For the text-containing cell, return its midpoint in (x, y) coordinate format. 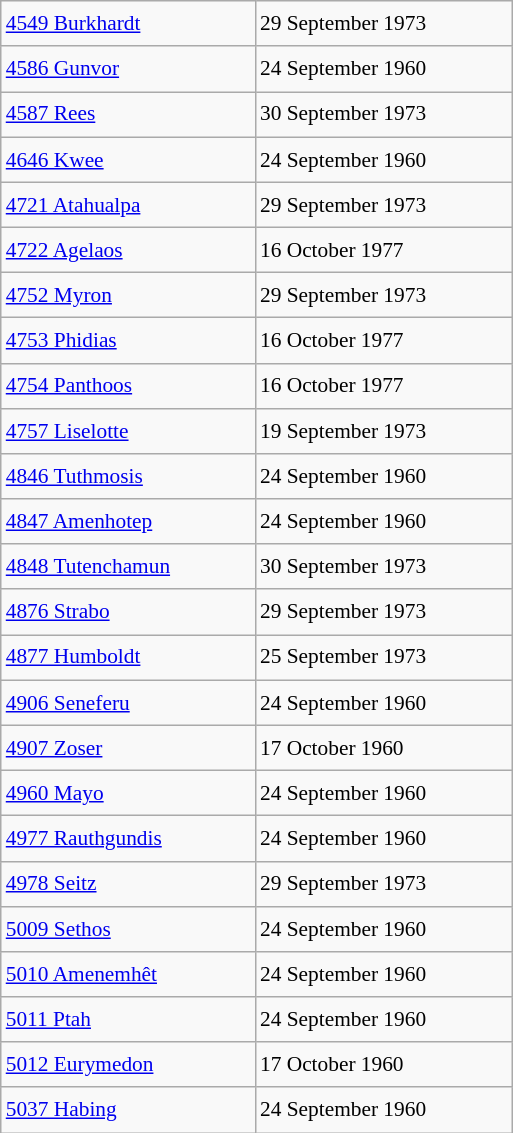
4960 Mayo (128, 792)
4907 Zoser (128, 748)
4586 Gunvor (128, 68)
4906 Seneferu (128, 702)
4753 Phidias (128, 340)
4722 Agelaos (128, 250)
4876 Strabo (128, 612)
4549 Burkhardt (128, 24)
5011 Ptah (128, 1020)
4846 Tuthmosis (128, 476)
4721 Atahualpa (128, 204)
4977 Rauthgundis (128, 838)
4646 Kwee (128, 160)
5010 Amenemhêt (128, 974)
4757 Liselotte (128, 430)
19 September 1973 (384, 430)
4754 Panthoos (128, 386)
4848 Tutenchamun (128, 566)
5009 Sethos (128, 928)
4978 Seitz (128, 884)
5037 Habing (128, 1110)
4877 Humboldt (128, 658)
4587 Rees (128, 114)
4752 Myron (128, 296)
4847 Amenhotep (128, 522)
25 September 1973 (384, 658)
5012 Eurymedon (128, 1064)
